Return the (x, y) coordinate for the center point of the cell that contains the specified text.  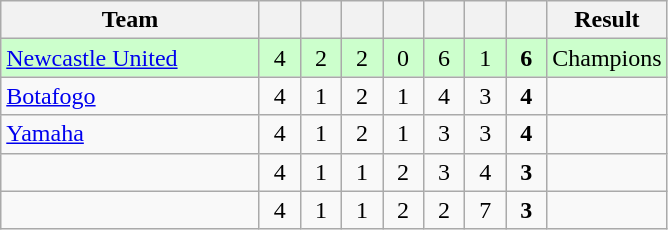
Result (607, 20)
Newcastle United (130, 58)
7 (486, 210)
Team (130, 20)
Champions (607, 58)
0 (402, 58)
Yamaha (130, 134)
Botafogo (130, 96)
